For the text-containing cell, return its midpoint in [x, y] coordinate format. 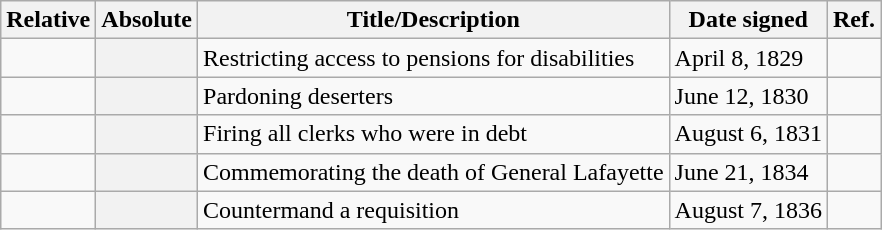
Pardoning deserters [434, 96]
Restricting access to pensions for disabilities [434, 58]
June 12, 1830 [748, 96]
Title/Description [434, 20]
Absolute [147, 20]
Countermand a requisition [434, 210]
Relative [48, 20]
June 21, 1834 [748, 172]
August 6, 1831 [748, 134]
August 7, 1836 [748, 210]
Commemorating the death of General Lafayette [434, 172]
Firing all clerks who were in debt [434, 134]
Date signed [748, 20]
Ref. [854, 20]
April 8, 1829 [748, 58]
